Identify which cell holds the provided text, then report its (x, y) central coordinate. 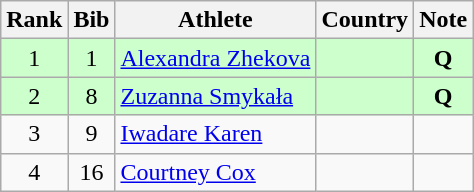
Alexandra Zhekova (216, 58)
Zuzanna Smykała (216, 96)
8 (92, 96)
16 (92, 172)
Country (365, 20)
Iwadare Karen (216, 134)
Rank (34, 20)
Note (444, 20)
Athlete (216, 20)
9 (92, 134)
4 (34, 172)
Courtney Cox (216, 172)
2 (34, 96)
Bib (92, 20)
3 (34, 134)
